Extract the (x, y) coordinate from the center of the cell holding the provided text.  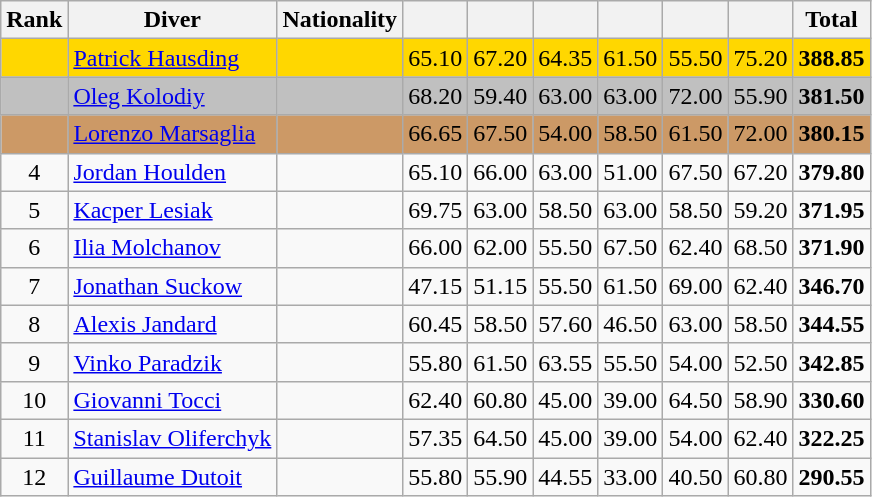
Diver (172, 20)
68.50 (760, 248)
Stanislav Oliferchyk (172, 438)
62.00 (500, 248)
57.35 (436, 438)
Total (832, 20)
Oleg Kolodiy (172, 96)
59.40 (500, 96)
8 (34, 324)
Vinko Paradzik (172, 362)
60.45 (436, 324)
Giovanni Tocci (172, 400)
9 (34, 362)
68.20 (436, 96)
Jordan Houlden (172, 172)
51.15 (500, 286)
52.50 (760, 362)
51.00 (630, 172)
33.00 (630, 477)
57.60 (566, 324)
346.70 (832, 286)
40.50 (696, 477)
Alexis Jandard (172, 324)
Rank (34, 20)
388.85 (832, 58)
47.15 (436, 286)
58.90 (760, 400)
Lorenzo Marsaglia (172, 134)
330.60 (832, 400)
7 (34, 286)
322.25 (832, 438)
64.35 (566, 58)
69.00 (696, 286)
290.55 (832, 477)
Patrick Hausding (172, 58)
Jonathan Suckow (172, 286)
12 (34, 477)
Ilia Molchanov (172, 248)
59.20 (760, 210)
69.75 (436, 210)
Guillaume Dutoit (172, 477)
379.80 (832, 172)
371.90 (832, 248)
381.50 (832, 96)
344.55 (832, 324)
342.85 (832, 362)
6 (34, 248)
66.65 (436, 134)
Nationality (340, 20)
10 (34, 400)
44.55 (566, 477)
11 (34, 438)
5 (34, 210)
371.95 (832, 210)
75.20 (760, 58)
380.15 (832, 134)
46.50 (630, 324)
63.55 (566, 362)
Kacper Lesiak (172, 210)
4 (34, 172)
